Detect which cell encompasses the target text, then output its [X, Y] center coordinate. 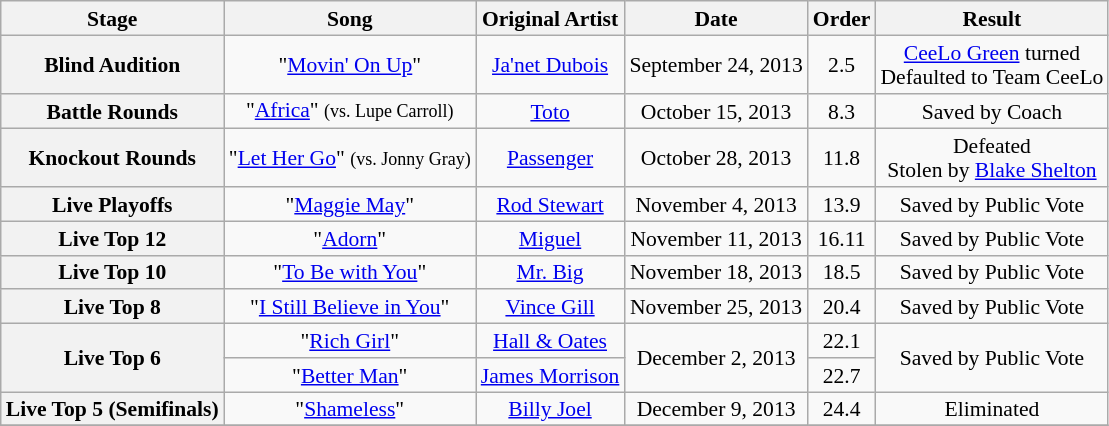
Passenger [550, 158]
Battle Rounds [112, 111]
"I Still Believe in You" [350, 307]
Saved by Coach [992, 111]
November 18, 2013 [716, 272]
Hall & Oates [550, 341]
November 4, 2013 [716, 204]
November 25, 2013 [716, 307]
"Rich Girl" [350, 341]
Eliminated [992, 409]
December 9, 2013 [716, 409]
Knockout Rounds [112, 158]
"Shameless" [350, 409]
Mr. Big [550, 272]
December 2, 2013 [716, 358]
"Maggie May" [350, 204]
Original Artist [550, 18]
8.3 [842, 111]
James Morrison [550, 375]
Live Top 8 [112, 307]
DefeatedStolen by Blake Shelton [992, 158]
13.9 [842, 204]
22.1 [842, 341]
September 24, 2013 [716, 64]
Toto [550, 111]
Rod Stewart [550, 204]
11.8 [842, 158]
November 11, 2013 [716, 238]
Vince Gill [550, 307]
Billy Joel [550, 409]
Live Top 12 [112, 238]
22.7 [842, 375]
Blind Audition [112, 64]
"Movin' On Up" [350, 64]
October 28, 2013 [716, 158]
Ja'net Dubois [550, 64]
Live Top 10 [112, 272]
Result [992, 18]
Live Top 6 [112, 358]
18.5 [842, 272]
Stage [112, 18]
"Adorn" [350, 238]
"Better Man" [350, 375]
Live Top 5 (Semifinals) [112, 409]
Date [716, 18]
16.11 [842, 238]
Live Playoffs [112, 204]
2.5 [842, 64]
24.4 [842, 409]
"To Be with You" [350, 272]
"Let Her Go" (vs. Jonny Gray) [350, 158]
October 15, 2013 [716, 111]
20.4 [842, 307]
Order [842, 18]
CeeLo Green turnedDefaulted to Team CeeLo [992, 64]
Miguel [550, 238]
Song [350, 18]
"Africa" (vs. Lupe Carroll) [350, 111]
